Identify which cell holds the provided text, then report its (X, Y) central coordinate. 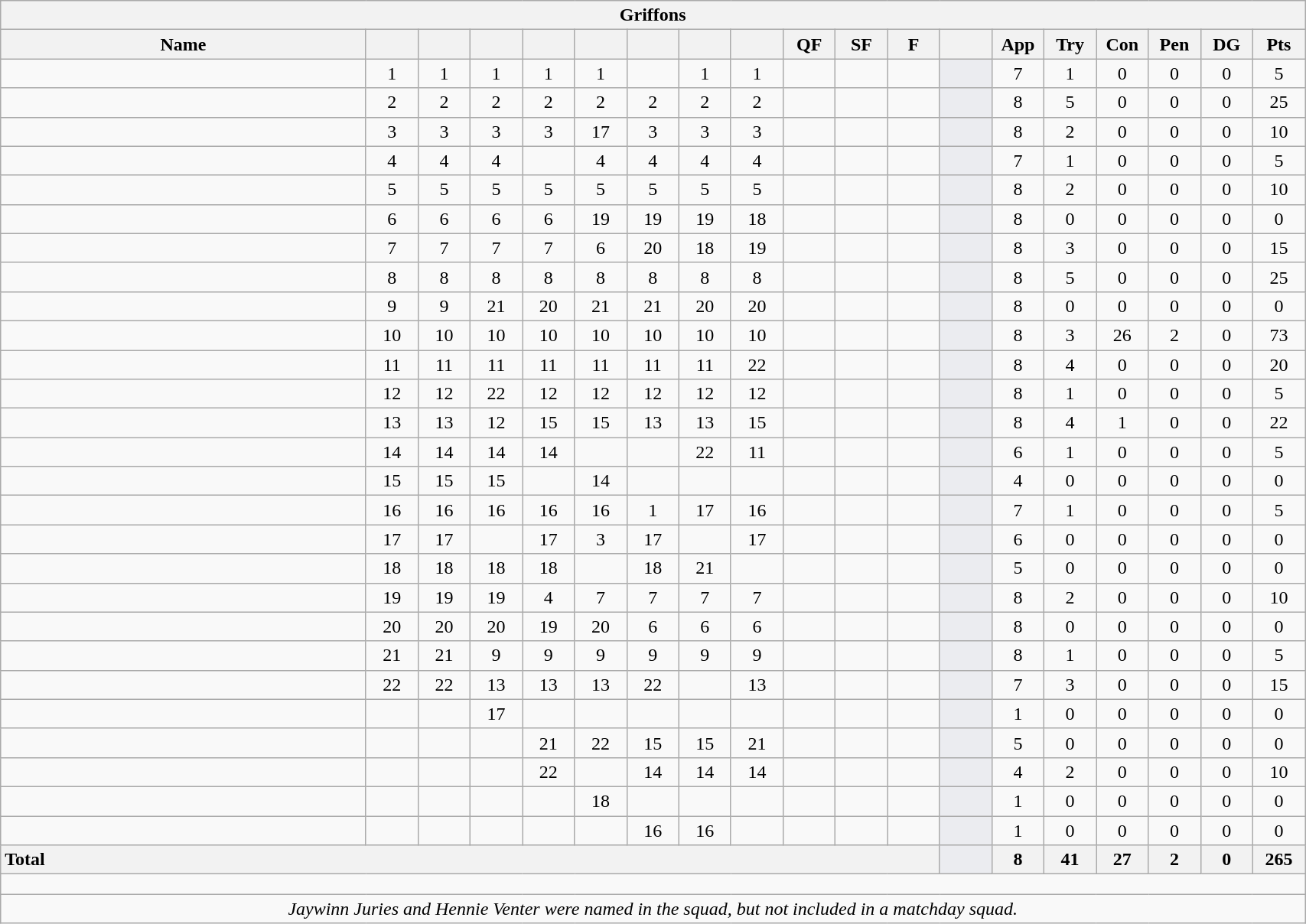
F (914, 44)
Total (470, 860)
Try (1070, 44)
Jaywinn Juries and Hennie Venter were named in the squad, but not included in a matchday squad. (653, 909)
QF (809, 44)
Con (1122, 44)
Griffons (653, 15)
Pen (1174, 44)
App (1018, 44)
Pts (1278, 44)
SF (861, 44)
265 (1278, 860)
27 (1122, 860)
73 (1278, 335)
DG (1226, 44)
Name (184, 44)
41 (1070, 860)
26 (1122, 335)
